Identify which cell holds the provided text, then report its (X, Y) central coordinate. 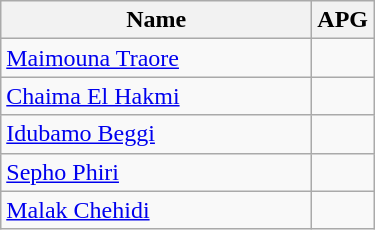
APG (343, 20)
Sepho Phiri (156, 172)
Chaima El Hakmi (156, 96)
Maimouna Traore (156, 58)
Idubamo Beggi (156, 134)
Name (156, 20)
Malak Chehidi (156, 210)
